Output the [x, y] coordinate of the center of the cell containing the given text.  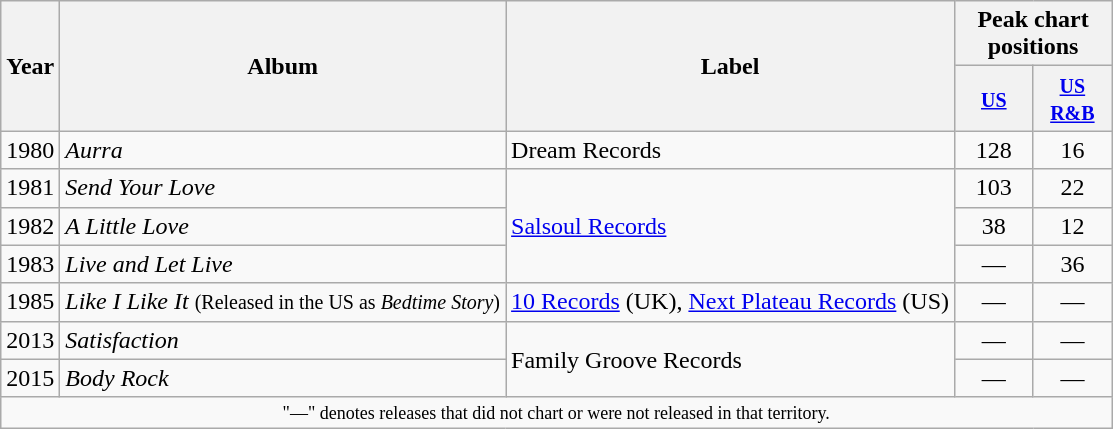
16 [1072, 150]
"—" denotes releases that did not chart or were not released in that territory. [556, 412]
Label [730, 66]
Salsoul Records [730, 226]
1982 [30, 226]
1983 [30, 264]
Satisfaction [283, 340]
2013 [30, 340]
Dream Records [730, 150]
103 [994, 188]
36 [1072, 264]
2015 [30, 378]
Send Your Love [283, 188]
38 [994, 226]
1985 [30, 302]
10 Records (UK), Next Plateau Records (US) [730, 302]
Live and Let Live [283, 264]
128 [994, 150]
Like I Like It (Released in the US as Bedtime Story) [283, 302]
Album [283, 66]
Family Groove Records [730, 359]
1980 [30, 150]
Aurra [283, 150]
Year [30, 66]
Peak chart positions [1034, 34]
A Little Love [283, 226]
12 [1072, 226]
1981 [30, 188]
US [994, 98]
Body Rock [283, 378]
US R&B [1072, 98]
22 [1072, 188]
